Output the [x, y] coordinate of the center of the cell containing the given text.  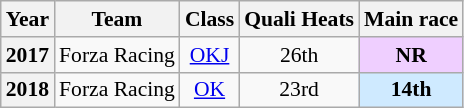
Quali Heats [299, 19]
Team [117, 19]
Year [28, 19]
Main race [411, 19]
2017 [28, 55]
26th [299, 55]
OKJ [210, 55]
23rd [299, 90]
2018 [28, 90]
NR [411, 55]
14th [411, 90]
Class [210, 19]
OK [210, 90]
